Capture the cell that displays the provided text and extract its (X, Y) central coordinate. 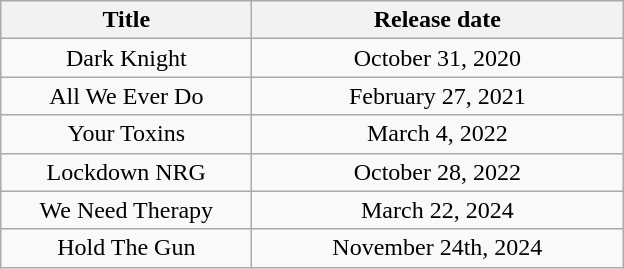
February 27, 2021 (438, 96)
March 4, 2022 (438, 134)
March 22, 2024 (438, 210)
Your Toxins (126, 134)
Title (126, 20)
Lockdown NRG (126, 172)
All We Ever Do (126, 96)
Release date (438, 20)
We Need Therapy (126, 210)
Hold The Gun (126, 248)
Dark Knight (126, 58)
October 31, 2020 (438, 58)
October 28, 2022 (438, 172)
November 24th, 2024 (438, 248)
